From the cell containing the given text, extract its center point as (x, y) coordinate. 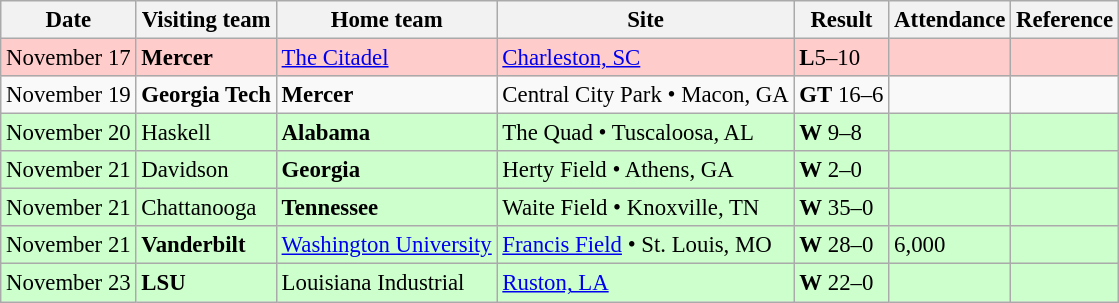
The Citadel (386, 58)
Visiting team (206, 20)
Home team (386, 20)
Result (842, 20)
November 19 (68, 95)
Washington University (386, 245)
W 2–0 (842, 170)
Site (646, 20)
Charleston, SC (646, 58)
Georgia Tech (206, 95)
Tennessee (386, 208)
L5–10 (842, 58)
W 22–0 (842, 283)
Date (68, 20)
Waite Field • Knoxville, TN (646, 208)
LSU (206, 283)
November 17 (68, 58)
November 20 (68, 133)
6,000 (950, 245)
Francis Field • St. Louis, MO (646, 245)
W 35–0 (842, 208)
W 9–8 (842, 133)
Alabama (386, 133)
Ruston, LA (646, 283)
November 23 (68, 283)
GT 16–6 (842, 95)
W 28–0 (842, 245)
Louisiana Industrial (386, 283)
Attendance (950, 20)
Haskell (206, 133)
Central City Park • Macon, GA (646, 95)
Herty Field • Athens, GA (646, 170)
Georgia (386, 170)
Reference (1065, 20)
Vanderbilt (206, 245)
The Quad • Tuscaloosa, AL (646, 133)
Davidson (206, 170)
Chattanooga (206, 208)
